Provide the (X, Y) coordinate of the cell's center where the given text is located.  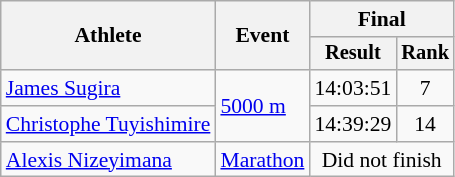
Final (381, 19)
5000 m (262, 106)
Rank (425, 54)
14:39:29 (352, 124)
Event (262, 36)
7 (425, 88)
Result (352, 54)
14 (425, 124)
Athlete (108, 36)
James Sugira (108, 88)
14:03:51 (352, 88)
Christophe Tuyishimire (108, 124)
